Identify which cell holds the provided text, then report its (x, y) central coordinate. 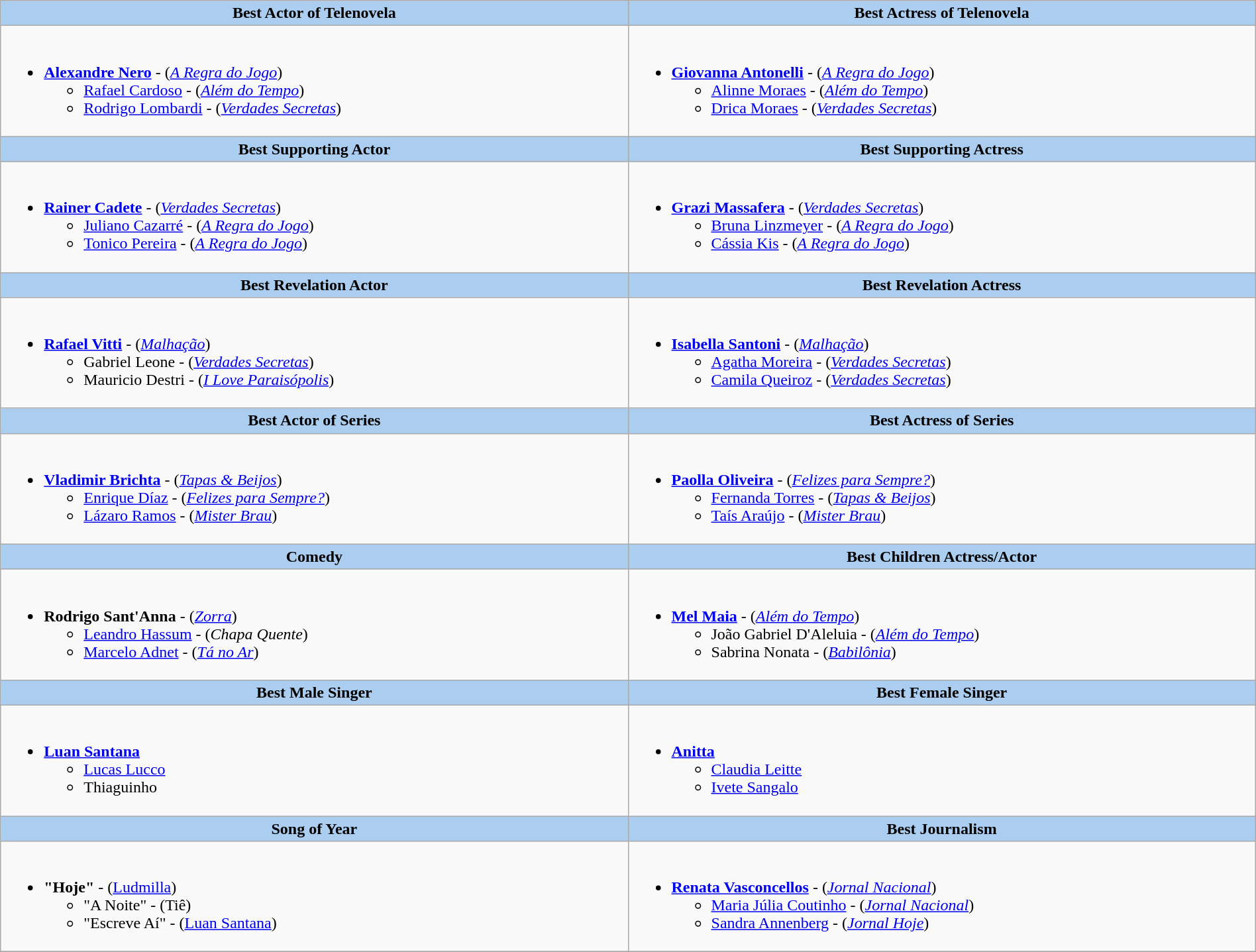
Best Children Actress/Actor (942, 556)
Best Journalism (942, 829)
Paolla Oliveira - (Felizes para Sempre?)Fernanda Torres - (Tapas & Beijos)Taís Araújo - (Mister Brau) (942, 489)
Best Supporting Actress (942, 149)
Best Supporting Actor (314, 149)
Best Male Singer (314, 692)
Vladimir Brichta - (Tapas & Beijos)Enrique Díaz - (Felizes para Sempre?)Lázaro Ramos - (Mister Brau) (314, 489)
Best Revelation Actor (314, 285)
Best Actor of Telenovela (314, 13)
Best Revelation Actress (942, 285)
Song of Year (314, 829)
Giovanna Antonelli - (A Regra do Jogo)Alinne Moraes - (Além do Tempo)Drica Moraes - (Verdades Secretas) (942, 81)
"Hoje" - (Ludmilla)"A Noite" - (Tiê)"Escreve Aí" - (Luan Santana) (314, 897)
Rainer Cadete - (Verdades Secretas)Juliano Cazarré - (A Regra do Jogo)Tonico Pereira - (A Regra do Jogo) (314, 217)
Best Actress of Series (942, 421)
Rafael Vitti - (Malhação)Gabriel Leone - (Verdades Secretas)Mauricio Destri - (I Love Paraisópolis) (314, 352)
Rodrigo Sant'Anna - (Zorra)Leandro Hassum - (Chapa Quente)Marcelo Adnet - (Tá no Ar) (314, 624)
Renata Vasconcellos - (Jornal Nacional)Maria Júlia Coutinho - (Jornal Nacional)Sandra Annenberg - (Jornal Hoje) (942, 897)
Best Actor of Series (314, 421)
Grazi Massafera - (Verdades Secretas)Bruna Linzmeyer - (A Regra do Jogo)Cássia Kis - (A Regra do Jogo) (942, 217)
Isabella Santoni - (Malhação)Agatha Moreira - (Verdades Secretas)Camila Queiroz - (Verdades Secretas) (942, 352)
Mel Maia - (Além do Tempo)João Gabriel D'Aleluia - (Além do Tempo)Sabrina Nonata - (Babilônia) (942, 624)
Luan SantanaLucas LuccoThiaguinho (314, 761)
Alexandre Nero - (A Regra do Jogo)Rafael Cardoso - (Além do Tempo)Rodrigo Lombardi - (Verdades Secretas) (314, 81)
Best Female Singer (942, 692)
Best Actress of Telenovela (942, 13)
Comedy (314, 556)
AnittaClaudia LeitteIvete Sangalo (942, 761)
